For the text-containing cell, return its midpoint in (x, y) coordinate format. 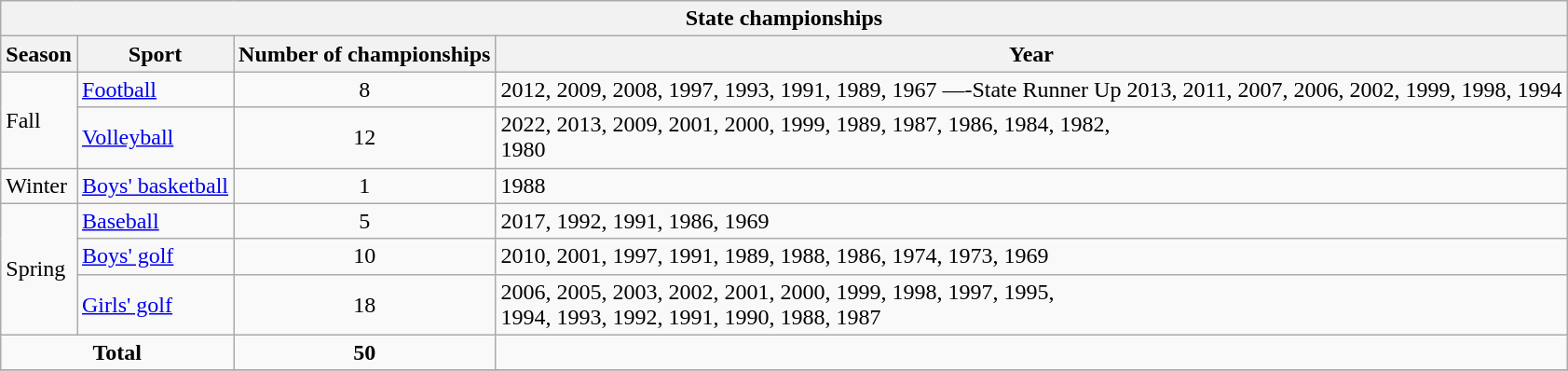
12 (365, 138)
Boys' basketball (155, 185)
Spring (39, 268)
10 (365, 256)
Winter (39, 185)
State championships (784, 19)
Volleyball (155, 138)
50 (365, 352)
Season (39, 54)
2006, 2005, 2003, 2002, 2001, 2000, 1999, 1998, 1997, 1995, 1994, 1993, 1992, 1991, 1990, 1988, 1987 (1031, 304)
1988 (1031, 185)
2010, 2001, 1997, 1991, 1989, 1988, 1986, 1974, 1973, 1969 (1031, 256)
Fall (39, 119)
5 (365, 221)
Football (155, 89)
Sport (155, 54)
8 (365, 89)
18 (365, 304)
1 (365, 185)
Girls' golf (155, 304)
2012, 2009, 2008, 1997, 1993, 1991, 1989, 1967 —-State Runner Up 2013, 2011, 2007, 2006, 2002, 1999, 1998, 1994 (1031, 89)
Number of championships (365, 54)
Baseball (155, 221)
2022, 2013, 2009, 2001, 2000, 1999, 1989, 1987, 1986, 1984, 1982, 1980 (1031, 138)
Boys' golf (155, 256)
Year (1031, 54)
Total (117, 352)
2017, 1992, 1991, 1986, 1969 (1031, 221)
